Scan for the cell matching the given text and deliver its (X, Y) coordinate at center. 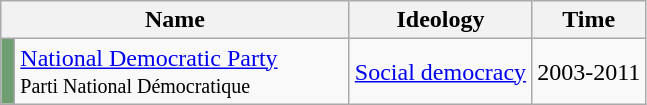
2003-2011 (589, 72)
National Democratic PartyParti National Démocratique (182, 72)
Time (589, 20)
Ideology (440, 20)
Social democracy (440, 72)
Name (176, 20)
